Scan for the cell matching the given text and deliver its [X, Y] coordinate at center. 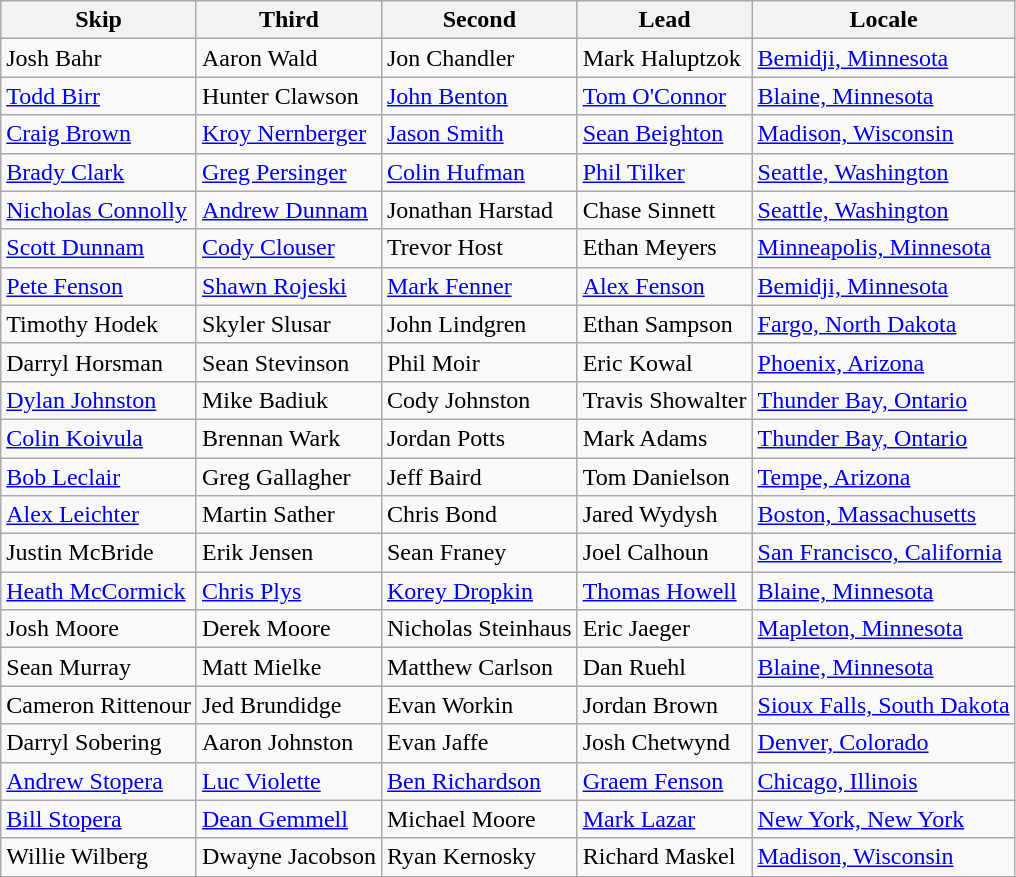
Chase Sinnett [664, 210]
Third [288, 20]
San Francisco, California [884, 553]
Pete Fenson [99, 286]
Jed Brundidge [288, 705]
Tom Danielson [664, 477]
Michael Moore [479, 819]
Justin McBride [99, 553]
Dean Gemmell [288, 819]
Phil Moir [479, 362]
Phoenix, Arizona [884, 362]
Chicago, Illinois [884, 781]
Alex Leichter [99, 515]
Dwayne Jacobson [288, 857]
Thomas Howell [664, 591]
John Lindgren [479, 324]
Ryan Kernosky [479, 857]
Trevor Host [479, 248]
Evan Workin [479, 705]
Bill Stopera [99, 819]
Nicholas Steinhaus [479, 629]
Josh Chetwynd [664, 743]
Shawn Rojeski [288, 286]
Craig Brown [99, 134]
Travis Showalter [664, 400]
Brennan Wark [288, 438]
Aaron Wald [288, 58]
Jeff Baird [479, 477]
Tom O'Connor [664, 96]
Scott Dunnam [99, 248]
Tempe, Arizona [884, 477]
Colin Koivula [99, 438]
Mapleton, Minnesota [884, 629]
Jonathan Harstad [479, 210]
Jon Chandler [479, 58]
Korey Dropkin [479, 591]
Alex Fenson [664, 286]
Nicholas Connolly [99, 210]
Locale [884, 20]
New York, New York [884, 819]
Cameron Rittenour [99, 705]
Joel Calhoun [664, 553]
Chris Bond [479, 515]
Dan Ruehl [664, 667]
Minneapolis, Minnesota [884, 248]
Jordan Potts [479, 438]
Ethan Sampson [664, 324]
Josh Moore [99, 629]
Greg Gallagher [288, 477]
Bob Leclair [99, 477]
Dylan Johnston [99, 400]
Willie Wilberg [99, 857]
Second [479, 20]
Richard Maskel [664, 857]
Kroy Nernberger [288, 134]
Mark Haluptzok [664, 58]
Derek Moore [288, 629]
Phil Tilker [664, 172]
Mark Adams [664, 438]
Mark Lazar [664, 819]
Jordan Brown [664, 705]
Sioux Falls, South Dakota [884, 705]
Erik Jensen [288, 553]
Colin Hufman [479, 172]
Sean Stevinson [288, 362]
Aaron Johnston [288, 743]
Cody Clouser [288, 248]
Skyler Slusar [288, 324]
Andrew Dunnam [288, 210]
Todd Birr [99, 96]
Sean Murray [99, 667]
Matt Mielke [288, 667]
Lead [664, 20]
Timothy Hodek [99, 324]
Brady Clark [99, 172]
Mark Fenner [479, 286]
Eric Jaeger [664, 629]
Sean Franey [479, 553]
Mike Badiuk [288, 400]
Skip [99, 20]
Evan Jaffe [479, 743]
Boston, Massachusetts [884, 515]
Chris Plys [288, 591]
Martin Sather [288, 515]
Greg Persinger [288, 172]
Darryl Sobering [99, 743]
Denver, Colorado [884, 743]
Jared Wydysh [664, 515]
Jason Smith [479, 134]
Cody Johnston [479, 400]
Ethan Meyers [664, 248]
Eric Kowal [664, 362]
Sean Beighton [664, 134]
Fargo, North Dakota [884, 324]
Graem Fenson [664, 781]
Luc Violette [288, 781]
Andrew Stopera [99, 781]
Darryl Horsman [99, 362]
Hunter Clawson [288, 96]
Heath McCormick [99, 591]
John Benton [479, 96]
Matthew Carlson [479, 667]
Ben Richardson [479, 781]
Josh Bahr [99, 58]
